Find where the given text appears and provide that cell's center as [X, Y] coordinate. 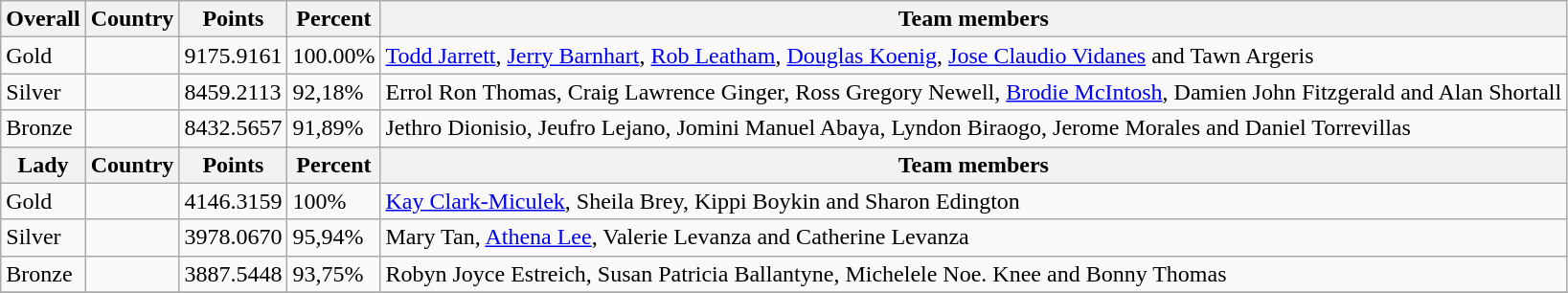
92,18% [333, 92]
Overall [43, 19]
91,89% [333, 128]
Robyn Joyce Estreich, Susan Patricia Ballantyne, Michelele Noe. Knee and Bonny Thomas [973, 274]
4146.3159 [234, 201]
Errol Ron Thomas, Craig Lawrence Ginger, Ross Gregory Newell, Brodie McIntosh, Damien John Fitzgerald and Alan Shortall [973, 92]
Lady [43, 165]
Mary Tan, Athena Lee, Valerie Levanza and Catherine Levanza [973, 237]
9175.9161 [234, 56]
3887.5448 [234, 274]
8459.2113 [234, 92]
3978.0670 [234, 237]
100% [333, 201]
95,94% [333, 237]
Todd Jarrett, Jerry Barnhart, Rob Leatham, Douglas Koenig, Jose Claudio Vidanes and Tawn Argeris [973, 56]
93,75% [333, 274]
Kay Clark-Miculek, Sheila Brey, Kippi Boykin and Sharon Edington [973, 201]
8432.5657 [234, 128]
100.00% [333, 56]
Jethro Dionisio, Jeufro Lejano, Jomini Manuel Abaya, Lyndon Biraogo, Jerome Morales and Daniel Torrevillas [973, 128]
